Detect which cell encompasses the target text, then output its (X, Y) center coordinate. 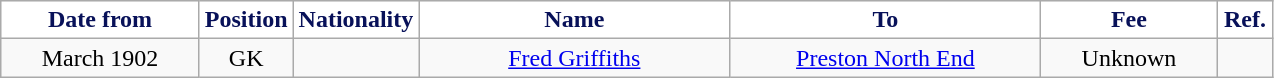
Fee (1129, 20)
March 1902 (100, 58)
Preston North End (886, 58)
Unknown (1129, 58)
Fred Griffiths (574, 58)
Position (246, 20)
Name (574, 20)
To (886, 20)
Ref. (1245, 20)
GK (246, 58)
Nationality (356, 20)
Date from (100, 20)
